Identify which cell holds the provided text, then report its [X, Y] central coordinate. 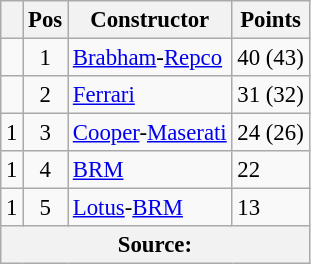
24 (26) [270, 133]
Cooper-Maserati [150, 133]
Pos [46, 20]
2 [46, 95]
5 [46, 208]
Constructor [150, 20]
Source: [155, 245]
4 [46, 170]
Ferrari [150, 95]
3 [46, 133]
Brabham-Repco [150, 58]
13 [270, 208]
BRM [150, 170]
Points [270, 20]
Lotus-BRM [150, 208]
40 (43) [270, 58]
31 (32) [270, 95]
22 [270, 170]
